Extract the (x, y) coordinate from the center of the cell holding the provided text.  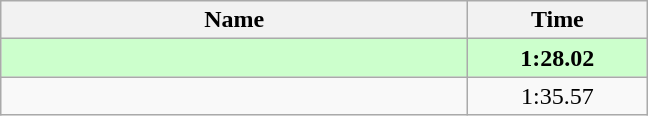
1:28.02 (558, 58)
1:35.57 (558, 96)
Time (558, 20)
Name (234, 20)
